Provide the (x, y) coordinate of the cell's center where the given text is located.  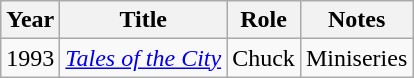
Year (30, 20)
Chuck (264, 58)
1993 (30, 58)
Role (264, 20)
Miniseries (356, 58)
Notes (356, 20)
Title (144, 20)
Tales of the City (144, 58)
